Scan for the cell matching the given text and deliver its [X, Y] coordinate at center. 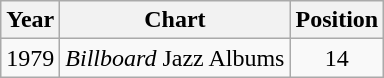
1979 [30, 58]
Position [337, 20]
14 [337, 58]
Chart [175, 20]
Year [30, 20]
Billboard Jazz Albums [175, 58]
